Determine the (X, Y) coordinate at the center of the cell enclosing the given text.  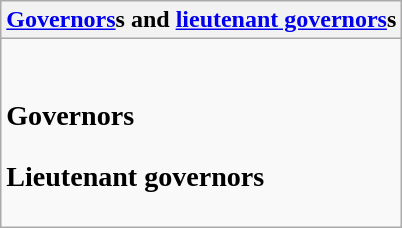
Governorss and lieutenant governorss (202, 20)
GovernorsLieutenant governors (202, 133)
